Output the (X, Y) coordinate of the center of the cell containing the given text.  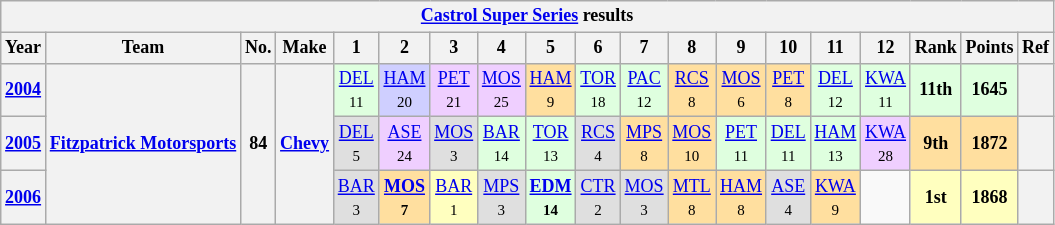
5 (550, 48)
DEL5 (356, 144)
6 (598, 48)
RCS8 (692, 90)
PET11 (742, 144)
BAR14 (502, 144)
9th (936, 144)
KWA9 (836, 197)
11 (836, 48)
MPS8 (644, 144)
KWA11 (886, 90)
1868 (990, 197)
MPS3 (502, 197)
84 (258, 144)
7 (644, 48)
Team (142, 48)
MOS25 (502, 90)
1645 (990, 90)
HAM9 (550, 90)
KWA28 (886, 144)
Ref (1036, 48)
11th (936, 90)
HAM13 (836, 144)
Year (24, 48)
4 (502, 48)
MTL8 (692, 197)
RCS4 (598, 144)
PET21 (454, 90)
9 (742, 48)
HAM20 (404, 90)
MOS6 (742, 90)
HAM8 (742, 197)
12 (886, 48)
MOS7 (404, 197)
MOS10 (692, 144)
Chevy (305, 144)
PAC12 (644, 90)
Rank (936, 48)
DEL12 (836, 90)
TOR13 (550, 144)
PET8 (788, 90)
10 (788, 48)
2006 (24, 197)
2005 (24, 144)
EDM14 (550, 197)
Points (990, 48)
No. (258, 48)
8 (692, 48)
1st (936, 197)
Make (305, 48)
Fitzpatrick Motorsports (142, 144)
TOR18 (598, 90)
2004 (24, 90)
1 (356, 48)
2 (404, 48)
ASE24 (404, 144)
ASE4 (788, 197)
BAR3 (356, 197)
CTR2 (598, 197)
1872 (990, 144)
BAR1 (454, 197)
3 (454, 48)
Castrol Super Series results (528, 16)
